Search for the cell housing the specified text and yield its (x, y) center coordinate. 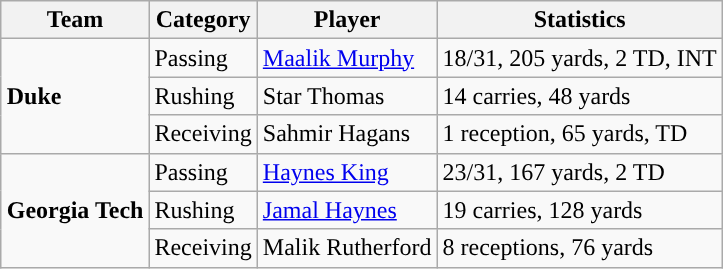
23/31, 167 yards, 2 TD (580, 172)
Team (75, 20)
Haynes King (347, 172)
Statistics (580, 20)
Georgia Tech (75, 210)
Player (347, 20)
Jamal Haynes (347, 210)
Star Thomas (347, 96)
14 carries, 48 yards (580, 96)
Sahmir Hagans (347, 134)
8 receptions, 76 yards (580, 248)
Category (203, 20)
19 carries, 128 yards (580, 210)
Malik Rutherford (347, 248)
Maalik Murphy (347, 58)
Duke (75, 96)
1 reception, 65 yards, TD (580, 134)
18/31, 205 yards, 2 TD, INT (580, 58)
